Scan for the cell matching the given text and deliver its (X, Y) coordinate at center. 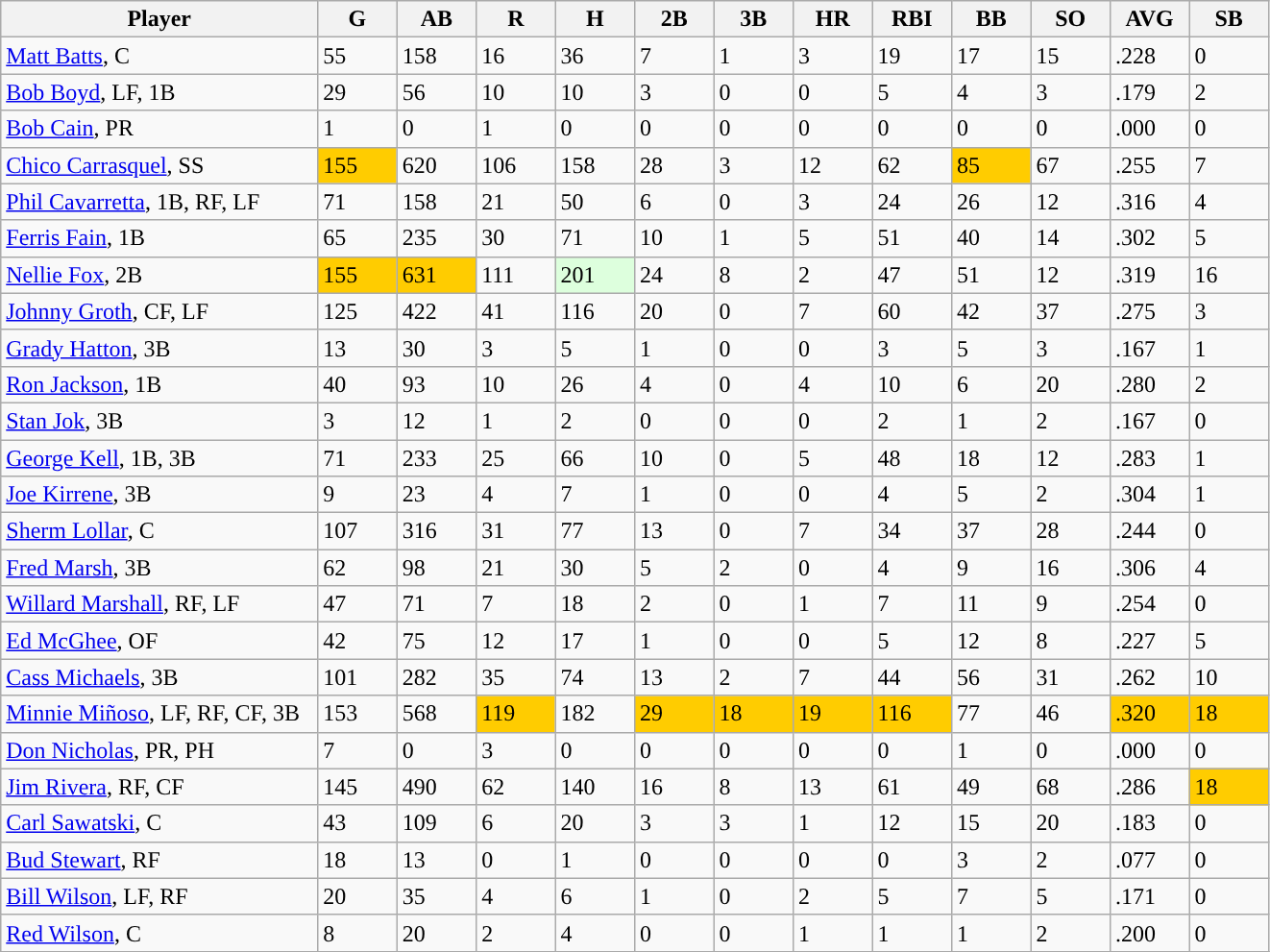
.200 (1149, 933)
44 (912, 677)
Johnny Groth, CF, LF (159, 311)
620 (436, 165)
36 (595, 56)
422 (436, 311)
Ron Jackson, 1B (159, 384)
66 (595, 458)
BB (990, 19)
Player (159, 19)
Red Wilson, C (159, 933)
631 (436, 275)
.077 (1149, 860)
.304 (1149, 495)
Ed McGhee, OF (159, 641)
Fred Marsh, 3B (159, 568)
Bill Wilson, LF, RF (159, 896)
.280 (1149, 384)
.244 (1149, 531)
43 (357, 823)
68 (1070, 787)
49 (990, 787)
.306 (1149, 568)
Cass Michaels, 3B (159, 677)
125 (357, 311)
106 (516, 165)
Phil Cavarretta, 1B, RF, LF (159, 202)
Carl Sawatski, C (159, 823)
233 (436, 458)
Sherm Lollar, C (159, 531)
85 (990, 165)
HR (833, 19)
490 (436, 787)
50 (595, 202)
109 (436, 823)
48 (912, 458)
74 (595, 677)
55 (357, 56)
46 (1070, 714)
Minnie Miñoso, LF, RF, CF, 3B (159, 714)
67 (1070, 165)
107 (357, 531)
2B (674, 19)
G (357, 19)
.228 (1149, 56)
AB (436, 19)
.320 (1149, 714)
.283 (1149, 458)
568 (436, 714)
Stan Jok, 3B (159, 421)
182 (595, 714)
60 (912, 311)
.183 (1149, 823)
.227 (1149, 641)
101 (357, 677)
140 (595, 787)
61 (912, 787)
Willard Marshall, RF, LF (159, 604)
R (516, 19)
.316 (1149, 202)
119 (516, 714)
111 (516, 275)
235 (436, 238)
Bob Cain, PR (159, 129)
65 (357, 238)
98 (436, 568)
145 (357, 787)
.171 (1149, 896)
SO (1070, 19)
Joe Kirrene, 3B (159, 495)
14 (1070, 238)
25 (516, 458)
153 (357, 714)
.319 (1149, 275)
Matt Batts, C (159, 56)
George Kell, 1B, 3B (159, 458)
75 (436, 641)
.254 (1149, 604)
Grady Hatton, 3B (159, 348)
41 (516, 311)
AVG (1149, 19)
Bud Stewart, RF (159, 860)
316 (436, 531)
23 (436, 495)
RBI (912, 19)
.255 (1149, 165)
H (595, 19)
Nellie Fox, 2B (159, 275)
282 (436, 677)
Don Nicholas, PR, PH (159, 750)
93 (436, 384)
3B (753, 19)
Jim Rivera, RF, CF (159, 787)
.302 (1149, 238)
11 (990, 604)
34 (912, 531)
201 (595, 275)
.286 (1149, 787)
.275 (1149, 311)
.262 (1149, 677)
Ferris Fain, 1B (159, 238)
.179 (1149, 92)
Chico Carrasquel, SS (159, 165)
SB (1229, 19)
Bob Boyd, LF, 1B (159, 92)
